Return (X, Y) of the center of cell containing provided text 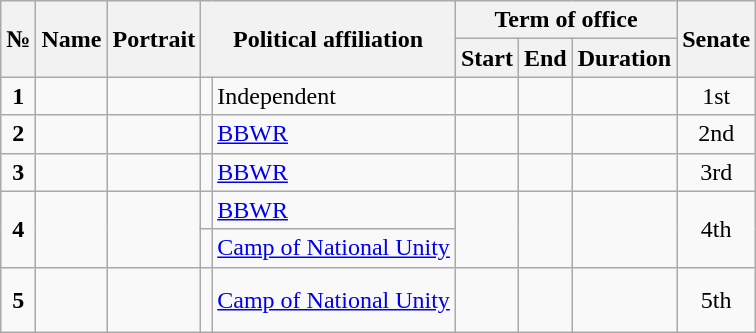
Start (486, 58)
№ (18, 39)
1 (18, 96)
Senate (716, 39)
3rd (716, 172)
3 (18, 172)
4 (18, 229)
Portrait (154, 39)
5 (18, 300)
1st (716, 96)
5th (716, 300)
Term of office (566, 20)
End (545, 58)
4th (716, 229)
2nd (716, 134)
Name (72, 39)
Independent (334, 96)
Political affiliation (328, 39)
Duration (624, 58)
2 (18, 134)
